From the cell containing the given text, extract its center point as [x, y] coordinate. 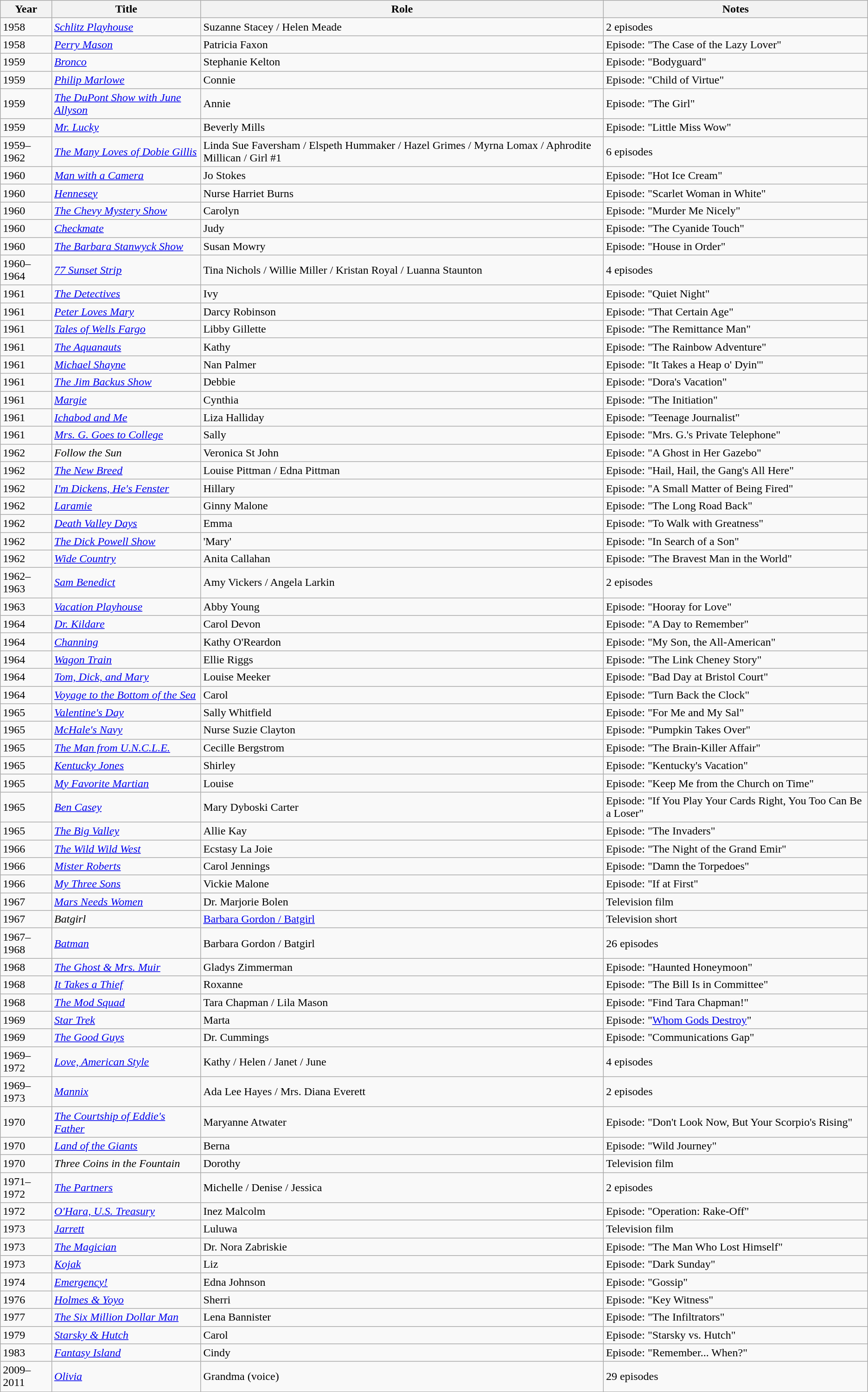
Suzanne Stacey / Helen Meade [402, 27]
Jo Stokes [402, 175]
Schlitz Playhouse [126, 27]
Annie [402, 104]
Fantasy Island [126, 1353]
Episode: "Dora's Vacation" [735, 382]
Kathy / Helen / Janet / June [402, 1061]
Episode: "Remember... When?" [735, 1353]
2009–2011 [26, 1377]
Gladys Zimmerman [402, 967]
Grandma (voice) [402, 1377]
Episode: "Kentucky's Vacation" [735, 765]
Berna [402, 1146]
Inez Malcolm [402, 1212]
Land of the Giants [126, 1146]
Episode: "Quiet Night" [735, 294]
Nurse Harriet Burns [402, 193]
Episode: "Scarlet Woman in White" [735, 193]
The Detectives [126, 294]
Episode: "Teenage Journalist" [735, 417]
The Good Guys [126, 1038]
Kojak [126, 1264]
Debbie [402, 382]
The Dick Powell Show [126, 541]
Episode: "Communications Gap" [735, 1038]
Episode: "Find Tara Chapman!" [735, 1002]
Liza Halliday [402, 417]
Dorothy [402, 1163]
It Takes a Thief [126, 985]
Edna Johnson [402, 1282]
Episode: "Haunted Honeymoon" [735, 967]
Sally Whitfield [402, 712]
1974 [26, 1282]
Episode: "Gossip" [735, 1282]
Dr. Nora Zabriskie [402, 1247]
Sam Benedict [126, 583]
Carol Devon [402, 624]
Episode: "The Initiation" [735, 400]
Episode: "The Infiltrators" [735, 1317]
Dr. Cummings [402, 1038]
Hillary [402, 488]
Darcy Robinson [402, 312]
Episode: "Dark Sunday" [735, 1264]
Episode: "Key Witness" [735, 1300]
Ivy [402, 294]
The Aquanauts [126, 347]
Episode: "Starsky vs. Hutch" [735, 1335]
Anita Callahan [402, 559]
Philip Marlowe [126, 80]
Stephanie Kelton [402, 62]
The Man from U.N.C.L.E. [126, 748]
Carolyn [402, 211]
Jarrett [126, 1229]
Episode: "The Brain-Killer Affair" [735, 748]
The Magician [126, 1247]
Episode: "A Ghost in Her Gazebo" [735, 453]
Mary Dyboski Carter [402, 807]
Liz [402, 1264]
Episode: "My Son, the All-American" [735, 642]
Amy Vickers / Angela Larkin [402, 583]
Episode: "Hooray for Love" [735, 607]
Abby Young [402, 607]
Episode: "The Remittance Man" [735, 329]
The Jim Backus Show [126, 382]
Kentucky Jones [126, 765]
Episode: "Don't Look Now, But Your Scorpio's Rising" [735, 1122]
Linda Sue Faversham / Elspeth Hummaker / Hazel Grimes / Myrna Lomax / Aphrodite Millican / Girl #1 [402, 151]
1959–1962 [26, 151]
Episode: "Hail, Hail, the Gang's All Here" [735, 470]
1983 [26, 1353]
Checkmate [126, 228]
Episode: "The Long Road Back" [735, 506]
The Wild Wild West [126, 848]
Television short [735, 919]
Dr. Marjorie Bolen [402, 902]
Louise Pittman / Edna Pittman [402, 470]
My Three Sons [126, 884]
Lena Bannister [402, 1317]
29 episodes [735, 1377]
Marta [402, 1020]
Episode: "The Cyanide Touch" [735, 228]
77 Sunset Strip [126, 270]
Episode: "Little Miss Wow" [735, 128]
Perry Mason [126, 45]
My Favorite Martian [126, 783]
Emma [402, 523]
1960–1964 [26, 270]
Starsky & Hutch [126, 1335]
Allie Kay [402, 831]
6 episodes [735, 151]
Tales of Wells Fargo [126, 329]
Year [26, 9]
Tara Chapman / Lila Mason [402, 1002]
Patricia Faxon [402, 45]
Man with a Camera [126, 175]
Ginny Malone [402, 506]
Episode: "The Bravest Man in the World" [735, 559]
Ada Lee Hayes / Mrs. Diana Everett [402, 1092]
The Ghost & Mrs. Muir [126, 967]
Beverly Mills [402, 128]
Episode: "The Case of the Lazy Lover" [735, 45]
Mister Roberts [126, 866]
Cynthia [402, 400]
Episode: "The Invaders" [735, 831]
Episode: "If You Play Your Cards Right, You Too Can Be a Loser" [735, 807]
Episode: "Hot Ice Cream" [735, 175]
O'Hara, U.S. Treasury [126, 1212]
Episode: "The Link Cheney Story" [735, 660]
Episode: "It Takes a Heap o' Dyin'" [735, 365]
Episode: "The Rainbow Adventure" [735, 347]
Episode: "Pumpkin Takes Over" [735, 730]
Episode: "The Night of the Grand Emir" [735, 848]
The Chevy Mystery Show [126, 211]
Episode: "The Bill Is in Committee" [735, 985]
Cindy [402, 1353]
Holmes & Yoyo [126, 1300]
Episode: "A Small Matter of Being Fired" [735, 488]
1967–1968 [26, 943]
Voyage to the Bottom of the Sea [126, 695]
Maryanne Atwater [402, 1122]
McHale's Navy [126, 730]
The Six Million Dollar Man [126, 1317]
Death Valley Days [126, 523]
1972 [26, 1212]
Episode: "To Walk with Greatness" [735, 523]
Mr. Lucky [126, 128]
The New Breed [126, 470]
1969–1973 [26, 1092]
Kathy O'Reardon [402, 642]
I'm Dickens, He's Fenster [126, 488]
The DuPont Show with June Allyson [126, 104]
1977 [26, 1317]
Wagon Train [126, 660]
Episode: "Damn the Torpedoes" [735, 866]
1976 [26, 1300]
Dr. Kildare [126, 624]
Episode: "Child of Virtue" [735, 80]
Batman [126, 943]
Ellie Riggs [402, 660]
Connie [402, 80]
Louise [402, 783]
The Big Valley [126, 831]
Star Trek [126, 1020]
Channing [126, 642]
Episode: "That Certain Age" [735, 312]
Tom, Dick, and Mary [126, 677]
Libby Gillette [402, 329]
26 episodes [735, 943]
Three Coins in the Fountain [126, 1163]
Peter Loves Mary [126, 312]
Margie [126, 400]
Wide Country [126, 559]
Nan Palmer [402, 365]
Episode: "The Girl" [735, 104]
Hennesey [126, 193]
Vacation Playhouse [126, 607]
1962–1963 [26, 583]
Carol Jennings [402, 866]
Sherri [402, 1300]
Tina Nichols / Willie Miller / Kristan Royal / Luanna Staunton [402, 270]
Episode: "Operation: Rake-Off" [735, 1212]
Michael Shayne [126, 365]
The Partners [126, 1187]
The Courtship of Eddie's Father [126, 1122]
Title [126, 9]
Cecille Bergstrom [402, 748]
Bronco [126, 62]
Michelle / Denise / Jessica [402, 1187]
Luluwa [402, 1229]
1971–1972 [26, 1187]
Roxanne [402, 985]
Susan Mowry [402, 246]
Kathy [402, 347]
Follow the Sun [126, 453]
Episode: "A Day to Remember" [735, 624]
Laramie [126, 506]
Vickie Malone [402, 884]
The Barbara Stanwyck Show [126, 246]
Episode: "For Me and My Sal" [735, 712]
Olivia [126, 1377]
1969–1972 [26, 1061]
Ben Casey [126, 807]
Ecstasy La Joie [402, 848]
Love, American Style [126, 1061]
Judy [402, 228]
Episode: "Bad Day at Bristol Court" [735, 677]
Episode: "House in Order" [735, 246]
Batgirl [126, 919]
Episode: "Turn Back the Clock" [735, 695]
The Mod Squad [126, 1002]
Episode: "Whom Gods Destroy" [735, 1020]
Mannix [126, 1092]
The Many Loves of Dobie Gillis [126, 151]
Episode: "Wild Journey" [735, 1146]
Ichabod and Me [126, 417]
Episode: "Mrs. G.'s Private Telephone" [735, 435]
Shirley [402, 765]
Mars Needs Women [126, 902]
Notes [735, 9]
Episode: "The Man Who Lost Himself" [735, 1247]
Emergency! [126, 1282]
1979 [26, 1335]
Nurse Suzie Clayton [402, 730]
Episode: "In Search of a Son" [735, 541]
Episode: "Bodyguard" [735, 62]
Episode: "If at First" [735, 884]
Sally [402, 435]
Veronica St John [402, 453]
'Mary' [402, 541]
Mrs. G. Goes to College [126, 435]
Valentine's Day [126, 712]
Episode: "Murder Me Nicely" [735, 211]
Role [402, 9]
Episode: "Keep Me from the Church on Time" [735, 783]
1963 [26, 607]
Louise Meeker [402, 677]
